Pinpoint the cell where the given text exists, returning its (x, y) midpoint coordinate. 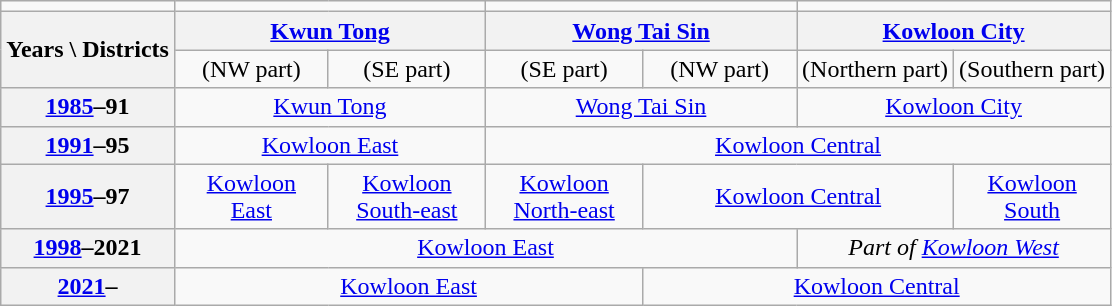
KowloonEast (251, 196)
Part of Kowloon West (954, 248)
1998–2021 (88, 248)
1995–97 (88, 196)
KowloonSouth-east (406, 196)
2021– (88, 286)
Years \ Districts (88, 50)
1991–95 (88, 145)
KowloonNorth-east (564, 196)
KowloonSouth (1032, 196)
1985–91 (88, 107)
(Northern part) (876, 69)
(Southern part) (1032, 69)
